Find where the given text appears and provide that cell's center as (X, Y) coordinate. 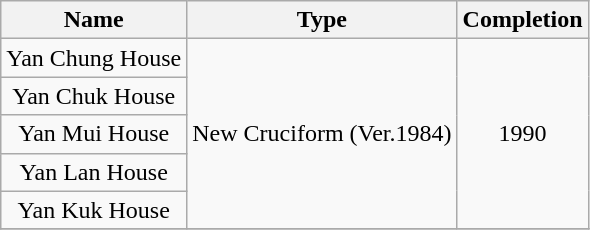
Yan Mui House (94, 134)
1990 (522, 134)
Type (322, 20)
Yan Kuk House (94, 210)
Yan Lan House (94, 172)
New Cruciform (Ver.1984) (322, 134)
Yan Chuk House (94, 96)
Name (94, 20)
Yan Chung House (94, 58)
Completion (522, 20)
